Return the (X, Y) coordinate for the center point of the cell that contains the specified text.  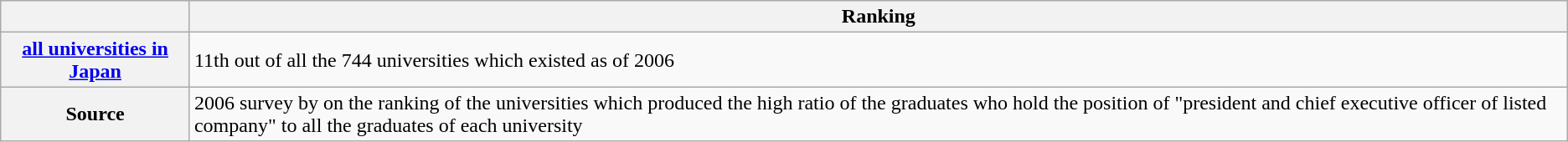
Ranking (878, 17)
all universities in Japan (95, 60)
11th out of all the 744 universities which existed as of 2006 (878, 60)
Source (95, 114)
